Return the (X, Y) coordinate for the center point of the cell that contains the specified text.  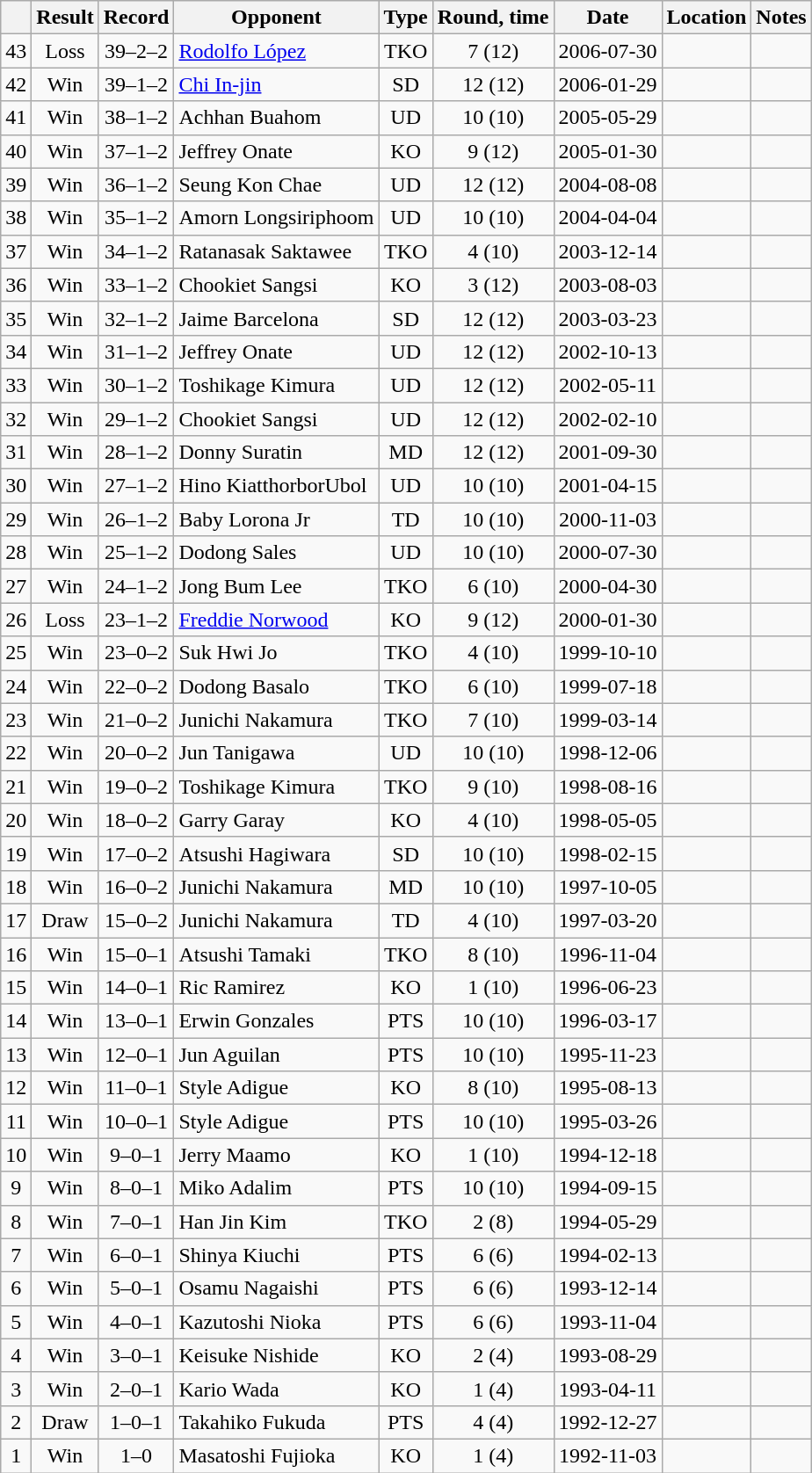
Shinya Kiuchi (276, 1255)
34–1–2 (136, 251)
Erwin Gonzales (276, 1021)
2003-12-14 (608, 251)
1998-05-05 (608, 820)
4 (16, 1355)
Suk Hwi Jo (276, 653)
Keisuke Nishide (276, 1355)
2000-11-03 (608, 519)
39 (16, 185)
23–0–2 (136, 653)
36 (16, 285)
28–1–2 (136, 453)
30–1–2 (136, 385)
2 (4) (493, 1355)
18 (16, 887)
Donny Suratin (276, 453)
23 (16, 720)
31 (16, 453)
26 (16, 620)
9 (16, 1188)
23–1–2 (136, 620)
15–0–2 (136, 920)
2005-01-30 (608, 151)
32 (16, 419)
1998-08-16 (608, 787)
2000-01-30 (608, 620)
2001-09-30 (608, 453)
2–0–1 (136, 1389)
21–0–2 (136, 720)
20 (16, 820)
29 (16, 519)
18–0–2 (136, 820)
5 (16, 1322)
15 (16, 988)
2000-04-30 (608, 586)
Type (406, 18)
1998-12-06 (608, 753)
2003-03-23 (608, 318)
2004-08-08 (608, 185)
10 (16, 1155)
6 (16, 1288)
Dodong Sales (276, 553)
12 (16, 1088)
41 (16, 118)
24–1–2 (136, 586)
28 (16, 553)
38–1–2 (136, 118)
7–0–1 (136, 1222)
22 (16, 753)
40 (16, 151)
16 (16, 954)
12–0–1 (136, 1055)
39–2–2 (136, 51)
1996-03-17 (608, 1021)
Han Jin Kim (276, 1222)
Atsushi Hagiwara (276, 853)
Rodolfo López (276, 51)
22–0–2 (136, 686)
Ratanasak Saktawee (276, 251)
34 (16, 352)
19–0–2 (136, 787)
Atsushi Tamaki (276, 954)
7 (16, 1255)
Seung Kon Chae (276, 185)
3 (12) (493, 285)
2006-01-29 (608, 84)
1994-05-29 (608, 1222)
37 (16, 251)
21 (16, 787)
2002-02-10 (608, 419)
1994-09-15 (608, 1188)
2005-05-29 (608, 118)
4–0–1 (136, 1322)
33 (16, 385)
35–1–2 (136, 218)
Masatoshi Fujioka (276, 1455)
31–1–2 (136, 352)
1–0–1 (136, 1422)
32–1–2 (136, 318)
Achhan Buahom (276, 118)
1999-03-14 (608, 720)
Record (136, 18)
6–0–1 (136, 1255)
7 (12) (493, 51)
8–0–1 (136, 1188)
14 (16, 1021)
2004-04-04 (608, 218)
Kario Wada (276, 1389)
27–1–2 (136, 486)
13–0–1 (136, 1021)
Jun Aguilan (276, 1055)
1997-10-05 (608, 887)
17–0–2 (136, 853)
39–1–2 (136, 84)
9–0–1 (136, 1155)
Takahiko Fukuda (276, 1422)
7 (10) (493, 720)
16–0–2 (136, 887)
2 (8) (493, 1222)
Jerry Maamo (276, 1155)
4 (4) (493, 1422)
1993-11-04 (608, 1322)
30 (16, 486)
38 (16, 218)
2002-05-11 (608, 385)
Result (65, 18)
1993-12-14 (608, 1288)
Jun Tanigawa (276, 753)
Chi In-jin (276, 84)
2001-04-15 (608, 486)
2000-07-30 (608, 553)
43 (16, 51)
Round, time (493, 18)
42 (16, 84)
24 (16, 686)
14–0–1 (136, 988)
19 (16, 853)
Garry Garay (276, 820)
2006-07-30 (608, 51)
2003-08-03 (608, 285)
Ric Ramirez (276, 988)
Miko Adalim (276, 1188)
20–0–2 (136, 753)
5–0–1 (136, 1288)
26–1–2 (136, 519)
1998-02-15 (608, 853)
1–0 (136, 1455)
11–0–1 (136, 1088)
1996-06-23 (608, 988)
Location (707, 18)
Dodong Basalo (276, 686)
1993-08-29 (608, 1355)
1995-08-13 (608, 1088)
25–1–2 (136, 553)
Opponent (276, 18)
25 (16, 653)
Baby Lorona Jr (276, 519)
Amorn Longsiriphoom (276, 218)
1995-03-26 (608, 1121)
Date (608, 18)
3 (16, 1389)
29–1–2 (136, 419)
Jong Bum Lee (276, 586)
9 (10) (493, 787)
Jaime Barcelona (276, 318)
1992-12-27 (608, 1422)
1995-11-23 (608, 1055)
37–1–2 (136, 151)
1996-11-04 (608, 954)
Osamu Nagaishi (276, 1288)
2002-10-13 (608, 352)
13 (16, 1055)
1994-12-18 (608, 1155)
1 (16, 1455)
1999-10-10 (608, 653)
3–0–1 (136, 1355)
27 (16, 586)
11 (16, 1121)
1997-03-20 (608, 920)
Hino KiatthorborUbol (276, 486)
10–0–1 (136, 1121)
Freddie Norwood (276, 620)
Kazutoshi Nioka (276, 1322)
35 (16, 318)
33–1–2 (136, 285)
8 (16, 1222)
1999-07-18 (608, 686)
1993-04-11 (608, 1389)
17 (16, 920)
1994-02-13 (608, 1255)
36–1–2 (136, 185)
2 (16, 1422)
15–0–1 (136, 954)
Notes (781, 18)
1992-11-03 (608, 1455)
